For the text-containing cell, return its midpoint in (X, Y) coordinate format. 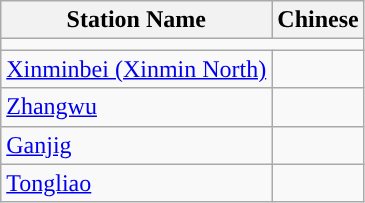
Chinese (318, 20)
Xinminbei (Xinmin North) (136, 69)
Zhangwu (136, 107)
Station Name (136, 20)
Ganjig (136, 145)
Tongliao (136, 183)
